Identify which cell holds the provided text, then report its [x, y] central coordinate. 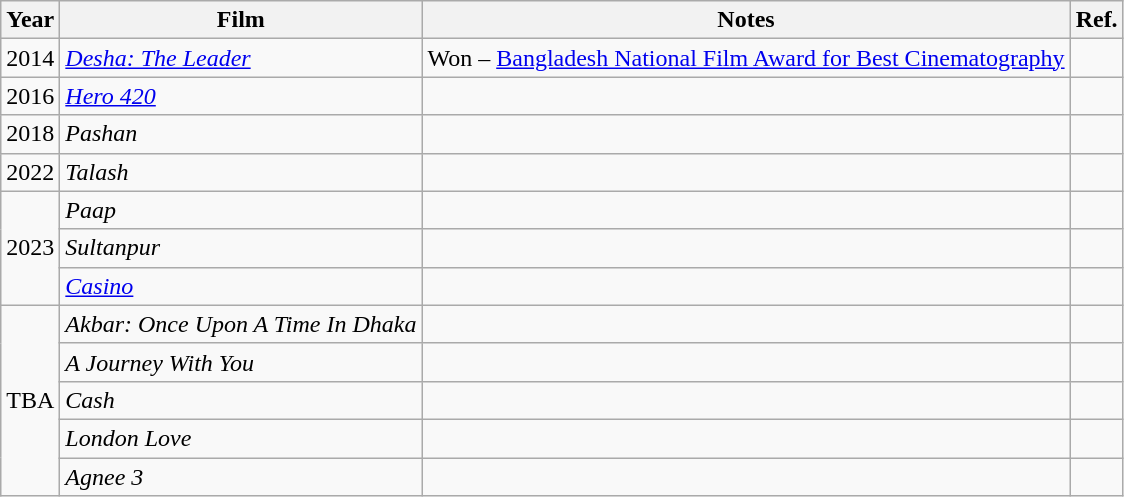
Agnee 3 [241, 477]
2022 [30, 172]
Hero 420 [241, 96]
2016 [30, 96]
A Journey With You [241, 362]
2014 [30, 58]
Film [241, 20]
London Love [241, 438]
Notes [746, 20]
Akbar: Once Upon A Time In Dhaka [241, 324]
Ref. [1096, 20]
Casino [241, 286]
Sultanpur [241, 248]
2023 [30, 248]
Cash [241, 400]
Desha: The Leader [241, 58]
Pashan [241, 134]
Paap [241, 210]
TBA [30, 400]
Talash [241, 172]
Year [30, 20]
Won – Bangladesh National Film Award for Best Cinematography [746, 58]
2018 [30, 134]
